Detect which cell encompasses the target text, then output its [X, Y] center coordinate. 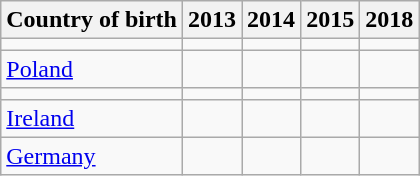
2013 [212, 20]
2018 [390, 20]
Country of birth [92, 20]
Ireland [92, 118]
Germany [92, 156]
Poland [92, 69]
2014 [272, 20]
2015 [330, 20]
